Output the (X, Y) coordinate of the center of the cell containing the given text.  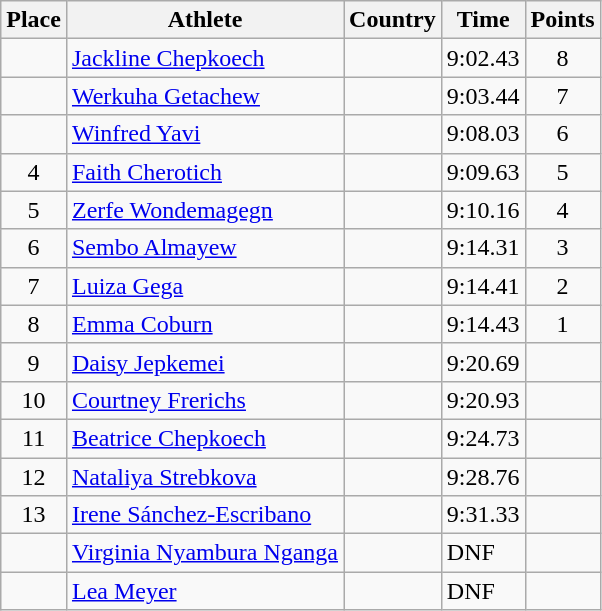
Zerfe Wondemagegn (204, 210)
9:10.16 (483, 210)
9:14.43 (483, 324)
Place (34, 20)
Luiza Gega (204, 286)
9:31.33 (483, 515)
9 (34, 362)
1 (562, 324)
Irene Sánchez-Escribano (204, 515)
3 (562, 248)
Daisy Jepkemei (204, 362)
9:14.31 (483, 248)
Country (393, 20)
Werkuha Getachew (204, 96)
Faith Cherotich (204, 172)
Beatrice Chepkoech (204, 438)
9:02.43 (483, 58)
10 (34, 400)
9:20.69 (483, 362)
Time (483, 20)
9:20.93 (483, 400)
13 (34, 515)
12 (34, 477)
Nataliya Strebkova (204, 477)
9:14.41 (483, 286)
Courtney Frerichs (204, 400)
9:24.73 (483, 438)
Sembo Almayew (204, 248)
11 (34, 438)
Athlete (204, 20)
9:08.03 (483, 134)
Virginia Nyambura Nganga (204, 553)
9:03.44 (483, 96)
Jackline Chepkoech (204, 58)
9:09.63 (483, 172)
Points (562, 20)
2 (562, 286)
Lea Meyer (204, 591)
9:28.76 (483, 477)
Emma Coburn (204, 324)
Winfred Yavi (204, 134)
